Search for the cell housing the specified text and yield its [x, y] center coordinate. 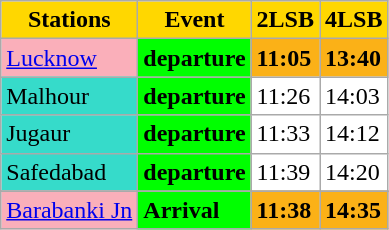
Barabanki Jn [70, 210]
11:39 [285, 172]
14:35 [354, 210]
Arrival [194, 210]
11:26 [285, 96]
11:33 [285, 134]
Malhour [70, 96]
Safedabad [70, 172]
Jugaur [70, 134]
11:05 [285, 58]
2LSB [285, 20]
14:20 [354, 172]
14:03 [354, 96]
Event [194, 20]
13:40 [354, 58]
11:38 [285, 210]
14:12 [354, 134]
Lucknow [70, 58]
4LSB [354, 20]
Stations [70, 20]
